Return [X, Y] of the center of cell containing provided text 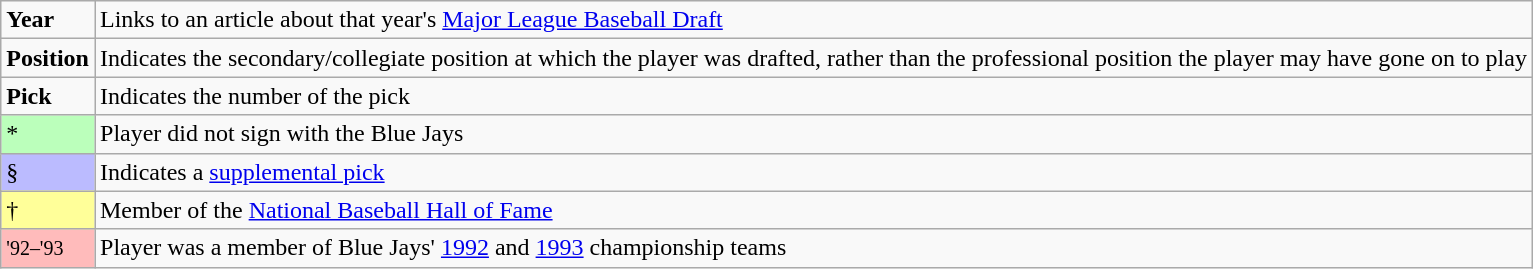
Member of the National Baseball Hall of Fame [813, 210]
Player was a member of Blue Jays' 1992 and 1993 championship teams [813, 248]
'92–'93 [48, 248]
Year [48, 20]
Indicates the number of the pick [813, 96]
Position [48, 58]
Links to an article about that year's Major League Baseball Draft [813, 20]
Indicates a supplemental pick [813, 172]
† [48, 210]
§ [48, 172]
* [48, 134]
Pick [48, 96]
Player did not sign with the Blue Jays [813, 134]
